Search for the cell housing the specified text and yield its [X, Y] center coordinate. 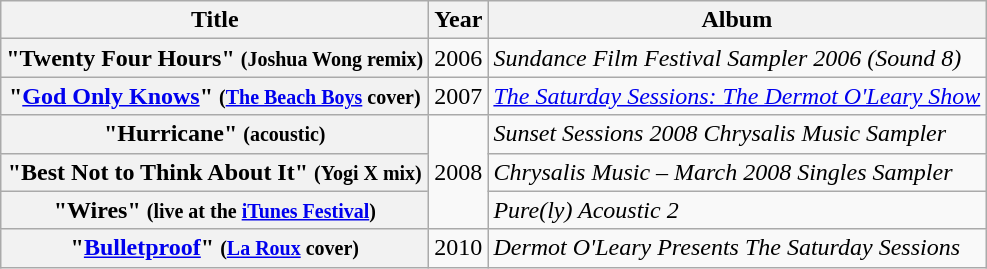
"Hurricane" (acoustic) [215, 134]
Chrysalis Music – March 2008 Singles Sampler [737, 172]
Sunset Sessions 2008 Chrysalis Music Sampler [737, 134]
Sundance Film Festival Sampler 2006 (Sound 8) [737, 58]
"Best Not to Think About It" (Yogi X mix) [215, 172]
"Twenty Four Hours" (Joshua Wong remix) [215, 58]
2007 [458, 96]
Album [737, 20]
The Saturday Sessions: The Dermot O'Leary Show [737, 96]
Title [215, 20]
"Wires" (live at the iTunes Festival) [215, 210]
Dermot O'Leary Presents The Saturday Sessions [737, 248]
Pure(ly) Acoustic 2 [737, 210]
2006 [458, 58]
Year [458, 20]
2008 [458, 172]
"Bulletproof" (La Roux cover) [215, 248]
2010 [458, 248]
"God Only Knows" (The Beach Boys cover) [215, 96]
